Identify which cell holds the provided text, then report its (X, Y) central coordinate. 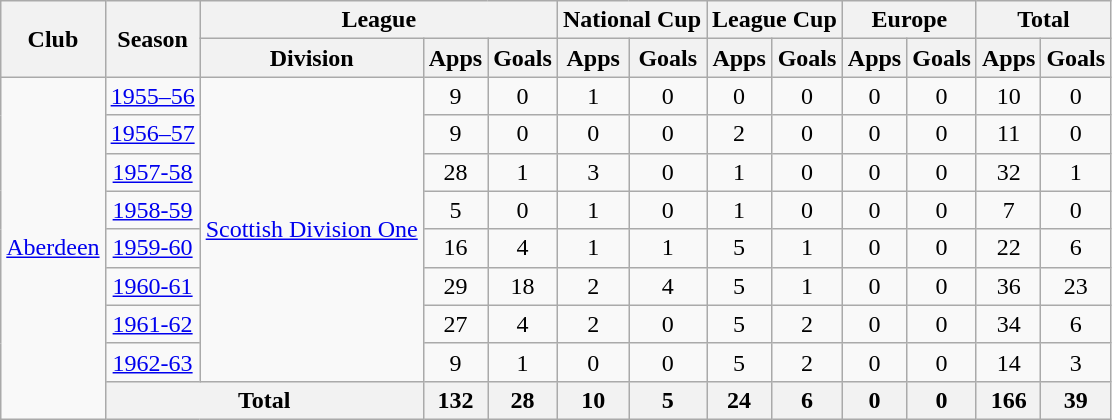
18 (523, 286)
1957-58 (152, 172)
Europe (909, 20)
27 (455, 324)
Division (312, 58)
36 (1008, 286)
Club (53, 39)
1962-63 (152, 362)
39 (1076, 400)
32 (1008, 172)
29 (455, 286)
1960-61 (152, 286)
132 (455, 400)
Season (152, 39)
1961-62 (152, 324)
Aberdeen (53, 248)
National Cup (632, 20)
1959-60 (152, 248)
34 (1008, 324)
11 (1008, 134)
14 (1008, 362)
7 (1008, 210)
1958-59 (152, 210)
23 (1076, 286)
1955–56 (152, 96)
16 (455, 248)
League (378, 20)
24 (740, 400)
22 (1008, 248)
166 (1008, 400)
1956–57 (152, 134)
Scottish Division One (312, 229)
League Cup (775, 20)
